From the cell containing the given text, extract its center point as [x, y] coordinate. 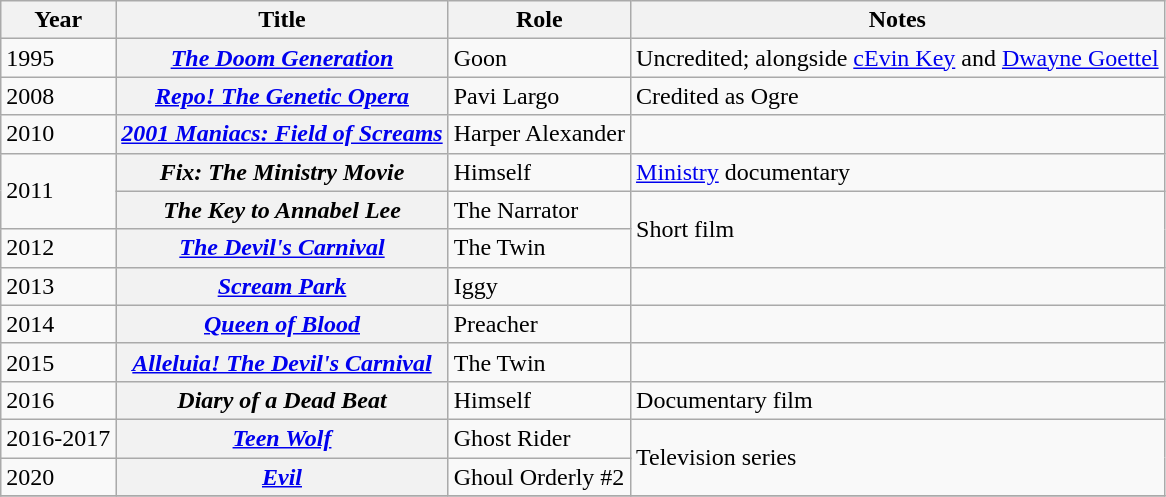
Year [58, 20]
The Doom Generation [282, 58]
Repo! The Genetic Opera [282, 96]
Alleluia! The Devil's Carnival [282, 362]
The Key to Annabel Lee [282, 210]
2012 [58, 248]
2013 [58, 286]
1995 [58, 58]
Ministry documentary [898, 172]
Harper Alexander [539, 134]
2020 [58, 477]
Uncredited; alongside cEvin Key and Dwayne Goettel [898, 58]
Ghost Rider [539, 438]
Pavi Largo [539, 96]
The Devil's Carnival [282, 248]
2014 [58, 324]
Title [282, 20]
Television series [898, 457]
2011 [58, 191]
Credited as Ogre [898, 96]
Diary of a Dead Beat [282, 400]
2016-2017 [58, 438]
Goon [539, 58]
Notes [898, 20]
2008 [58, 96]
The Narrator [539, 210]
Evil [282, 477]
Scream Park [282, 286]
Documentary film [898, 400]
Ghoul Orderly #2 [539, 477]
Fix: The Ministry Movie [282, 172]
Iggy [539, 286]
2001 Maniacs: Field of Screams [282, 134]
Role [539, 20]
2016 [58, 400]
Teen Wolf [282, 438]
Short film [898, 229]
2010 [58, 134]
2015 [58, 362]
Queen of Blood [282, 324]
Preacher [539, 324]
